Find where the given text appears and provide that cell's center as (x, y) coordinate. 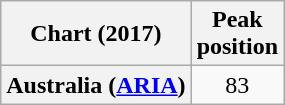
Peakposition (237, 34)
83 (237, 85)
Australia (ARIA) (96, 85)
Chart (2017) (96, 34)
